Output the (x, y) coordinate of the center of the cell containing the given text.  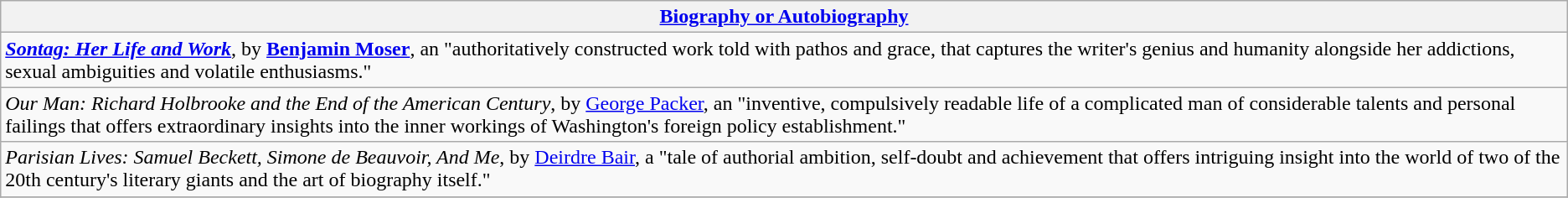
Biography or Autobiography (784, 17)
